Locate the cell with the specified text and output its [X, Y] center coordinate. 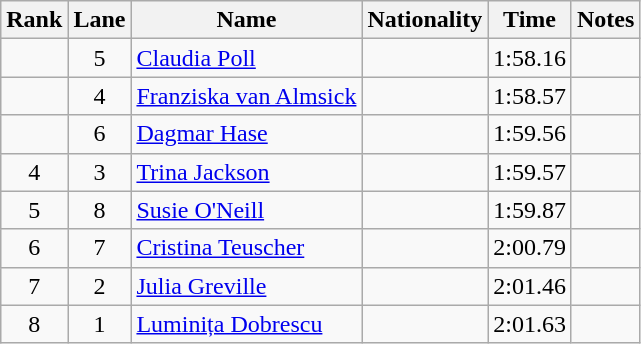
Julia Greville [246, 286]
Cristina Teuscher [246, 248]
1:59.57 [530, 172]
Susie O'Neill [246, 210]
Claudia Poll [246, 58]
2 [100, 286]
1:58.16 [530, 58]
Nationality [425, 20]
Lane [100, 20]
3 [100, 172]
2:00.79 [530, 248]
Luminița Dobrescu [246, 324]
1 [100, 324]
Notes [605, 20]
Franziska van Almsick [246, 96]
Rank [34, 20]
Trina Jackson [246, 172]
1:58.57 [530, 96]
2:01.63 [530, 324]
Name [246, 20]
1:59.87 [530, 210]
1:59.56 [530, 134]
2:01.46 [530, 286]
Time [530, 20]
Dagmar Hase [246, 134]
